From the cell containing the given text, extract its center point as [X, Y] coordinate. 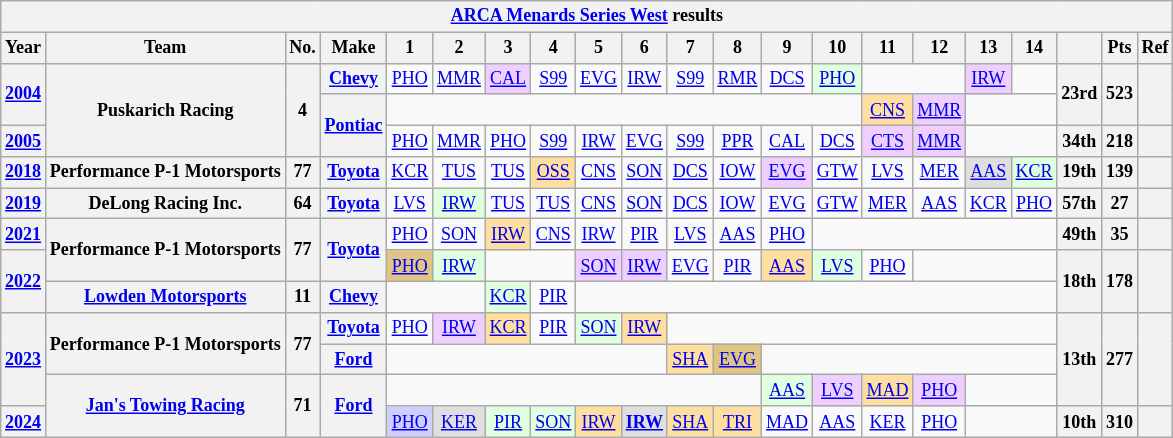
2024 [24, 422]
18th [1080, 281]
6 [644, 48]
218 [1120, 140]
310 [1120, 422]
27 [1120, 204]
Jan's Towing Racing [165, 406]
49th [1080, 234]
Make [354, 48]
Pts [1120, 48]
23rd [1080, 94]
No. [302, 48]
Lowden Motorsports [165, 296]
10 [837, 48]
Ref [1155, 48]
2 [460, 48]
3 [508, 48]
13th [1080, 359]
64 [302, 204]
2021 [24, 234]
2022 [24, 281]
7 [690, 48]
RMR [738, 78]
ARCA Menards Series West results [587, 16]
13 [989, 48]
2004 [24, 94]
35 [1120, 234]
DeLong Racing Inc. [165, 204]
277 [1120, 359]
178 [1120, 281]
12 [940, 48]
2023 [24, 359]
9 [788, 48]
2018 [24, 172]
57th [1080, 204]
Pontiac [354, 125]
19th [1080, 172]
523 [1120, 94]
2019 [24, 204]
71 [302, 406]
CTS [888, 140]
5 [599, 48]
2005 [24, 140]
TRI [738, 422]
Puskarich Racing [165, 110]
10th [1080, 422]
OSS [554, 172]
1 [410, 48]
139 [1120, 172]
Year [24, 48]
34th [1080, 140]
8 [738, 48]
14 [1034, 48]
Team [165, 48]
PPR [738, 140]
